Provide the (x, y) coordinate of the cell's center where the given text is located.  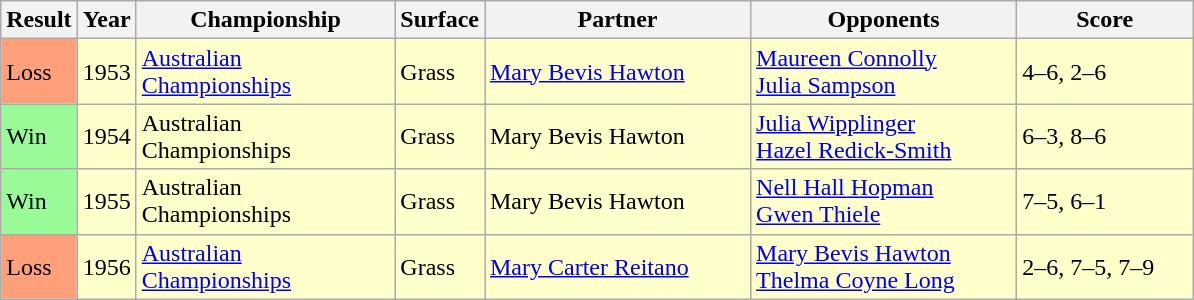
Score (1105, 20)
2–6, 7–5, 7–9 (1105, 266)
1956 (106, 266)
6–3, 8–6 (1105, 136)
1953 (106, 72)
Maureen Connolly Julia Sampson (884, 72)
Julia Wipplinger Hazel Redick-Smith (884, 136)
1955 (106, 202)
Championship (266, 20)
Opponents (884, 20)
7–5, 6–1 (1105, 202)
Mary Carter Reitano (617, 266)
1954 (106, 136)
Surface (440, 20)
Partner (617, 20)
Mary Bevis Hawton Thelma Coyne Long (884, 266)
4–6, 2–6 (1105, 72)
Result (39, 20)
Nell Hall Hopman Gwen Thiele (884, 202)
Year (106, 20)
